Output the [x, y] coordinate of the center of the cell containing the given text.  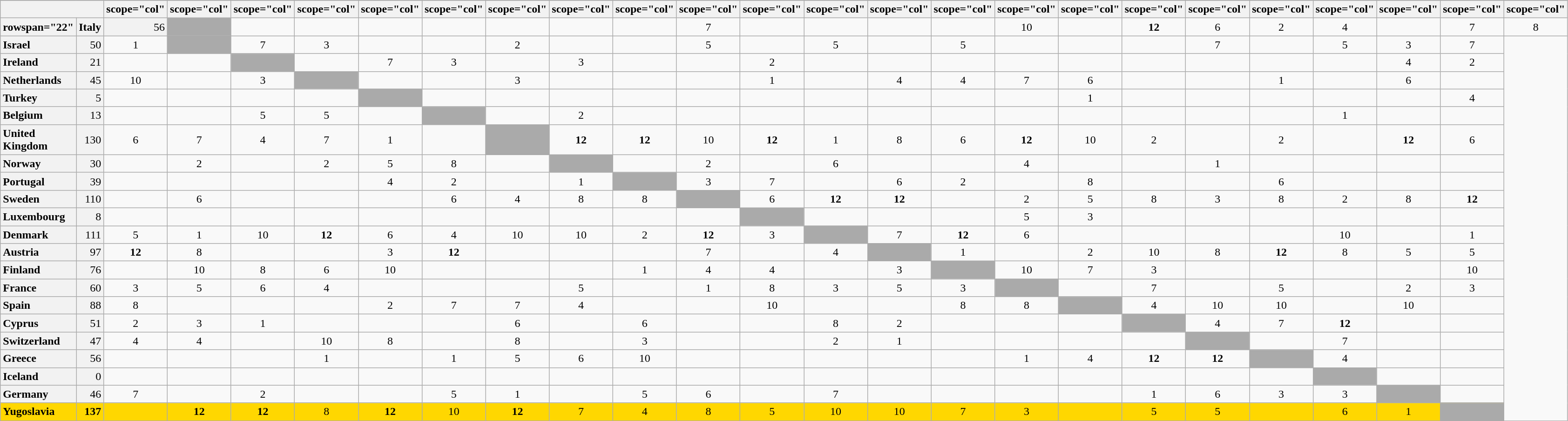
0 [90, 376]
Finland [38, 270]
rowspan="22" [38, 27]
Israel [38, 45]
Iceland [38, 376]
Yugoslavia [38, 412]
97 [90, 252]
30 [90, 163]
Austria [38, 252]
88 [90, 306]
Greece [38, 359]
Denmark [38, 234]
Belgium [38, 115]
110 [90, 199]
111 [90, 234]
13 [90, 115]
Portugal [38, 181]
60 [90, 288]
Sweden [38, 199]
21 [90, 62]
137 [90, 412]
51 [90, 323]
50 [90, 45]
Switzerland [38, 341]
Cyprus [38, 323]
47 [90, 341]
Italy [90, 27]
Ireland [38, 62]
Luxembourg [38, 217]
Germany [38, 394]
Norway [38, 163]
France [38, 288]
39 [90, 181]
Netherlands [38, 80]
46 [90, 394]
Turkey [38, 98]
130 [90, 140]
United Kingdom [38, 140]
45 [90, 80]
76 [90, 270]
Spain [38, 306]
